Identify which cell holds the provided text, then report its [X, Y] central coordinate. 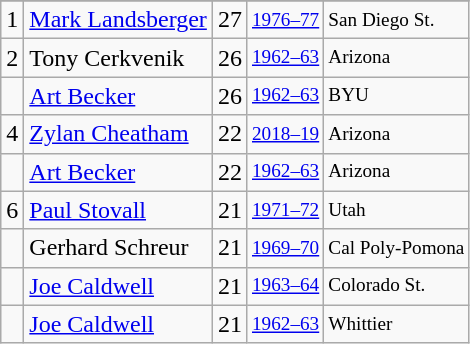
1976–77 [285, 20]
Utah [396, 210]
Tony Cerkvenik [118, 58]
Gerhard Schreur [118, 248]
4 [12, 134]
Zylan Cheatham [118, 134]
27 [230, 20]
Colorado St. [396, 286]
1 [12, 20]
San Diego St. [396, 20]
1971–72 [285, 210]
2 [12, 58]
1969–70 [285, 248]
6 [12, 210]
BYU [396, 96]
2018–19 [285, 134]
Paul Stovall [118, 210]
Mark Landsberger [118, 20]
1963–64 [285, 286]
Whittier [396, 324]
Cal Poly-Pomona [396, 248]
